Search for the cell housing the specified text and yield its [X, Y] center coordinate. 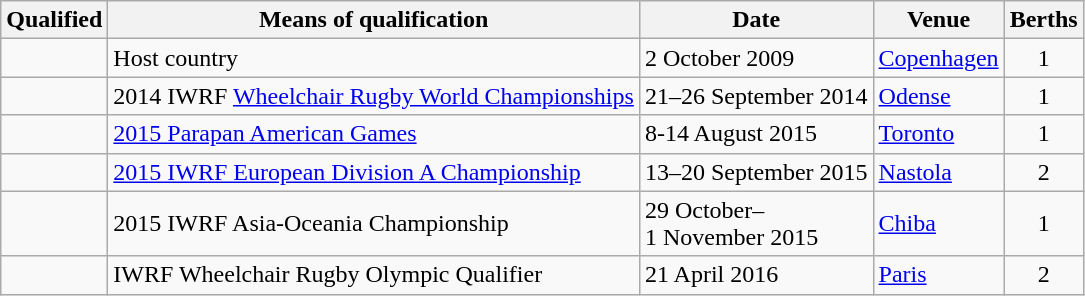
8-14 August 2015 [756, 134]
Toronto [938, 134]
Means of qualification [374, 20]
Chiba [938, 224]
Qualified [54, 20]
Host country [374, 58]
Berths [1044, 20]
21–26 September 2014 [756, 96]
13–20 September 2015 [756, 172]
2015 IWRF Asia-Oceania Championship [374, 224]
Odense [938, 96]
2 October 2009 [756, 58]
Nastola [938, 172]
IWRF Wheelchair Rugby Olympic Qualifier [374, 275]
Date [756, 20]
Copenhagen [938, 58]
21 April 2016 [756, 275]
2015 Parapan American Games [374, 134]
Venue [938, 20]
2015 IWRF European Division A Championship [374, 172]
Paris [938, 275]
2014 IWRF Wheelchair Rugby World Championships [374, 96]
29 October–1 November 2015 [756, 224]
